Find where the given text appears and provide that cell's center as [X, Y] coordinate. 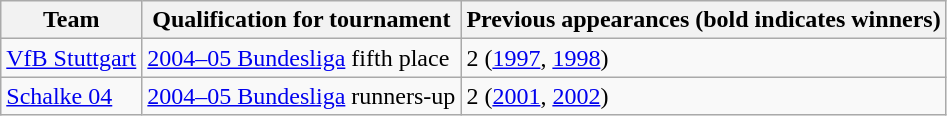
VfB Stuttgart [72, 58]
Previous appearances (bold indicates winners) [704, 20]
2 (1997, 1998) [704, 58]
Team [72, 20]
Schalke 04 [72, 96]
2 (2001, 2002) [704, 96]
Qualification for tournament [302, 20]
2004–05 Bundesliga fifth place [302, 58]
2004–05 Bundesliga runners-up [302, 96]
